Identify which cell holds the provided text, then report its [x, y] central coordinate. 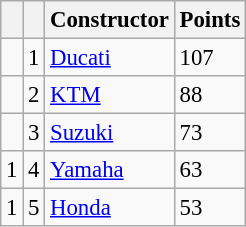
Honda [110, 208]
Ducati [110, 58]
107 [210, 58]
73 [210, 133]
3 [34, 133]
88 [210, 95]
5 [34, 208]
2 [34, 95]
Constructor [110, 20]
4 [34, 170]
Yamaha [110, 170]
63 [210, 170]
53 [210, 208]
Suzuki [110, 133]
Points [210, 20]
KTM [110, 95]
